Output the [X, Y] coordinate of the center of the cell containing the given text.  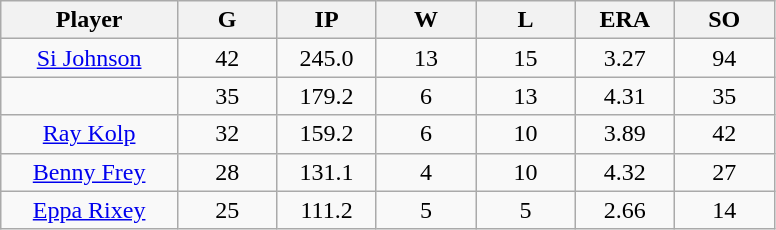
15 [526, 58]
L [526, 20]
2.66 [624, 210]
28 [226, 172]
245.0 [326, 58]
4.32 [624, 172]
W [426, 20]
IP [326, 20]
Benny Frey [90, 172]
111.2 [326, 210]
159.2 [326, 134]
ERA [624, 20]
4.31 [624, 96]
SO [724, 20]
179.2 [326, 96]
Ray Kolp [90, 134]
3.89 [624, 134]
4 [426, 172]
32 [226, 134]
94 [724, 58]
27 [724, 172]
Player [90, 20]
Eppa Rixey [90, 210]
Si Johnson [90, 58]
3.27 [624, 58]
25 [226, 210]
131.1 [326, 172]
G [226, 20]
14 [724, 210]
